Return [x, y] of the center of cell containing provided text 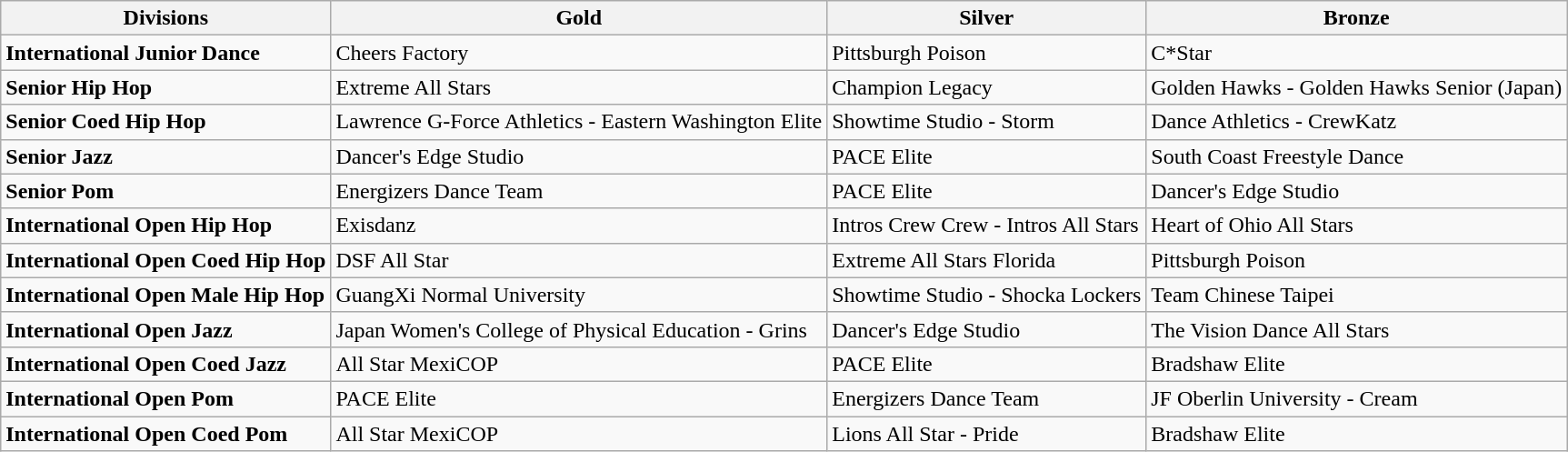
Cheers Factory [579, 53]
Exisdanz [579, 226]
International Open Male Hip Hop [165, 295]
Lions All Star - Pride [987, 434]
Senior Hip Hop [165, 87]
International Open Pom [165, 398]
Senior Pom [165, 191]
International Open Coed Hip Hop [165, 260]
GuangXi Normal University [579, 295]
Silver [987, 18]
Champion Legacy [987, 87]
Showtime Studio - Shocka Lockers [987, 295]
Team Chinese Taipei [1356, 295]
International Open Jazz [165, 329]
Lawrence G-Force Athletics - Eastern Washington Elite [579, 122]
Gold [579, 18]
South Coast Freestyle Dance [1356, 156]
Divisions [165, 18]
Bronze [1356, 18]
Extreme All Stars [579, 87]
Extreme All Stars Florida [987, 260]
International Junior Dance [165, 53]
Senior Jazz [165, 156]
Showtime Studio - Storm [987, 122]
JF Oberlin University - Cream [1356, 398]
C*Star [1356, 53]
International Open Coed Pom [165, 434]
Heart of Ohio All Stars [1356, 226]
International Open Coed Jazz [165, 364]
Intros Crew Crew - Intros All Stars [987, 226]
Japan Women's College of Physical Education - Grins [579, 329]
DSF All Star [579, 260]
Dance Athletics - CrewKatz [1356, 122]
International Open Hip Hop [165, 226]
Senior Coed Hip Hop [165, 122]
The Vision Dance All Stars [1356, 329]
Golden Hawks - Golden Hawks Senior (Japan) [1356, 87]
